Return [X, Y] of the center of cell containing provided text 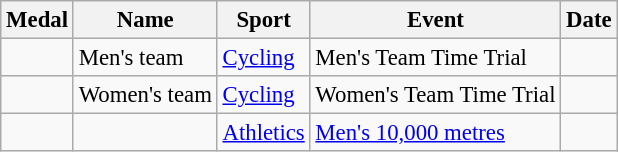
Event [436, 20]
Men's Team Time Trial [436, 58]
Medal [38, 20]
Date [589, 20]
Men's team [145, 58]
Men's 10,000 metres [436, 133]
Women's team [145, 95]
Sport [264, 20]
Athletics [264, 133]
Women's Team Time Trial [436, 95]
Name [145, 20]
